Detect which cell encompasses the target text, then output its [X, Y] center coordinate. 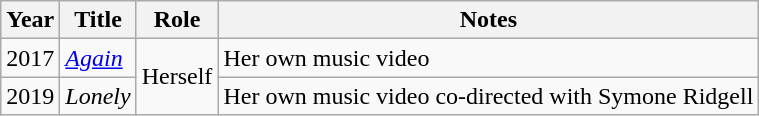
Lonely [98, 96]
Herself [177, 77]
Notes [488, 20]
Title [98, 20]
2017 [30, 58]
Her own music video [488, 58]
Role [177, 20]
Her own music video co-directed with Symone Ridgell [488, 96]
Year [30, 20]
2019 [30, 96]
Again [98, 58]
